Scan for the cell matching the given text and deliver its [x, y] coordinate at center. 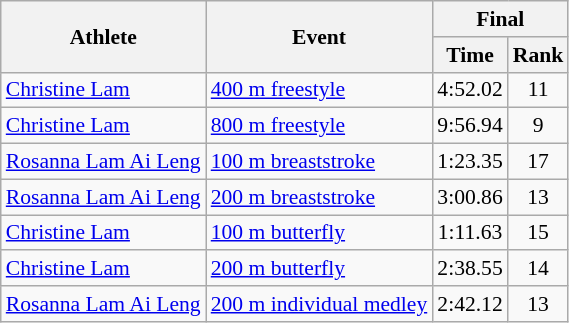
100 m breaststroke [320, 162]
400 m freestyle [320, 90]
200 m individual medley [320, 304]
Event [320, 36]
200 m breaststroke [320, 197]
1:23.35 [470, 162]
Final [500, 19]
100 m butterfly [320, 233]
200 m butterfly [320, 269]
9 [538, 126]
14 [538, 269]
3:00.86 [470, 197]
15 [538, 233]
2:38.55 [470, 269]
4:52.02 [470, 90]
800 m freestyle [320, 126]
Time [470, 55]
1:11.63 [470, 233]
17 [538, 162]
11 [538, 90]
Athlete [104, 36]
9:56.94 [470, 126]
Rank [538, 55]
2:42.12 [470, 304]
